Capture the cell that displays the provided text and extract its [x, y] central coordinate. 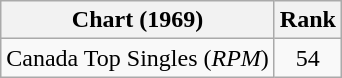
54 [308, 58]
Chart (1969) [138, 20]
Rank [308, 20]
Canada Top Singles (RPM) [138, 58]
